Determine the [X, Y] coordinate at the center of the cell enclosing the given text.  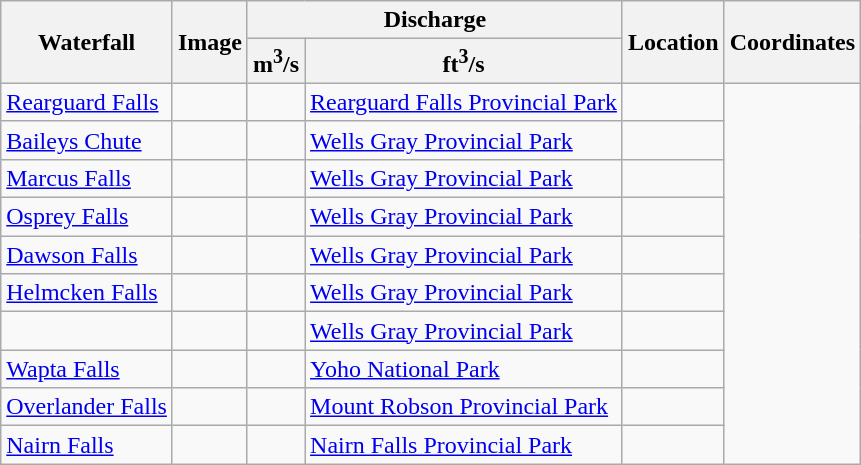
Rearguard Falls Provincial Park [464, 102]
Yoho National Park [464, 369]
Dawson Falls [87, 255]
Location [673, 42]
Discharge [434, 20]
Helmcken Falls [87, 293]
Overlander Falls [87, 407]
Mount Robson Provincial Park [464, 407]
m3/s [276, 62]
Baileys Chute [87, 140]
Nairn Falls Provincial Park [464, 445]
Coordinates [792, 42]
Image [210, 42]
Wapta Falls [87, 369]
Rearguard Falls [87, 102]
ft3/s [464, 62]
Osprey Falls [87, 217]
Marcus Falls [87, 178]
Waterfall [87, 42]
Nairn Falls [87, 445]
